From the cell containing the given text, extract its center point as [x, y] coordinate. 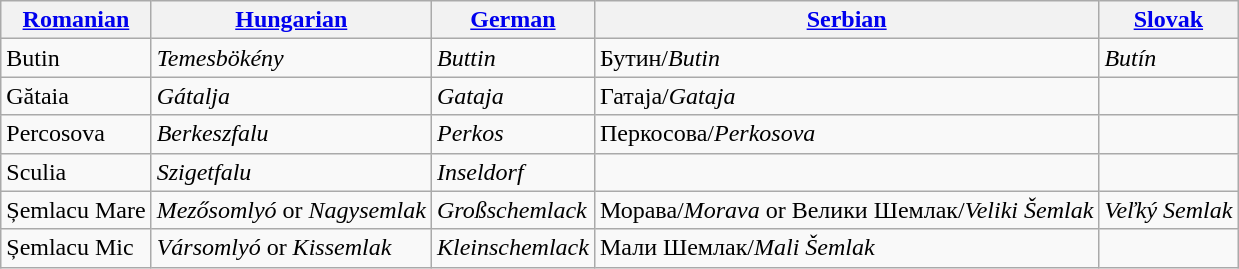
Mezősomlyó or Nagysemlak [291, 210]
Veľký Semlak [1168, 210]
Buttin [512, 58]
Гатаја/Gataja [846, 96]
Szigetfalu [291, 172]
Temesbökény [291, 58]
Мали Шемлак/Mali Šemlak [846, 248]
Perkos [512, 134]
Romanian [76, 20]
Перкосова/Perkosova [846, 134]
Butin [76, 58]
Șemlacu Mare [76, 210]
Butín [1168, 58]
Berkeszfalu [291, 134]
Gataja [512, 96]
Hungarian [291, 20]
Морава/Morava or Велики Шемлак/Veliki Šemlak [846, 210]
Serbian [846, 20]
Gátalja [291, 96]
Inseldorf [512, 172]
Șemlacu Mic [76, 248]
Kleinschemlack [512, 248]
German [512, 20]
Großschemlack [512, 210]
Vársomlyó or Kissemlak [291, 248]
Бутин/Butin [846, 58]
Percosova [76, 134]
Sculia [76, 172]
Gătaia [76, 96]
Slovak [1168, 20]
